Search for the cell housing the specified text and yield its (x, y) center coordinate. 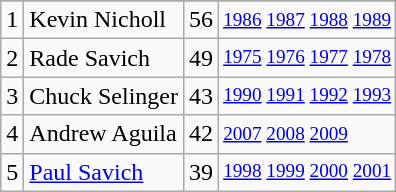
Paul Savich (104, 172)
49 (202, 58)
Chuck Selinger (104, 96)
56 (202, 20)
1975 1976 1977 1978 (308, 58)
3 (12, 96)
5 (12, 172)
42 (202, 134)
43 (202, 96)
1998 1999 2000 2001 (308, 172)
1990 1991 1992 1993 (308, 96)
2007 2008 2009 (308, 134)
39 (202, 172)
Andrew Aguila (104, 134)
Kevin Nicholl (104, 20)
2 (12, 58)
4 (12, 134)
Rade Savich (104, 58)
1 (12, 20)
1986 1987 1988 1989 (308, 20)
